Return [x, y] of the center of cell containing provided text 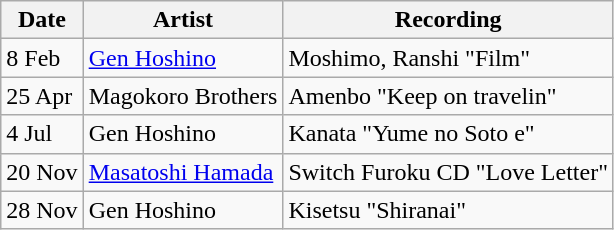
Amenbo "Keep on travelin" [448, 96]
Artist [183, 20]
20 Nov [42, 172]
4 Jul [42, 134]
Switch Furoku CD "Love Letter" [448, 172]
Recording [448, 20]
Kanata "Yume no Soto e" [448, 134]
25 Apr [42, 96]
8 Feb [42, 58]
Magokoro Brothers [183, 96]
28 Nov [42, 210]
Moshimo, Ranshi "Film" [448, 58]
Date [42, 20]
Kisetsu "Shiranai" [448, 210]
Masatoshi Hamada [183, 172]
